For the text-containing cell, return its midpoint in (x, y) coordinate format. 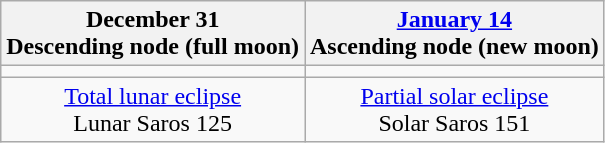
December 31Descending node (full moon) (153, 34)
Total lunar eclipseLunar Saros 125 (153, 110)
Partial solar eclipseSolar Saros 151 (454, 110)
January 14Ascending node (new moon) (454, 34)
